Identify which cell holds the provided text, then report its [x, y] central coordinate. 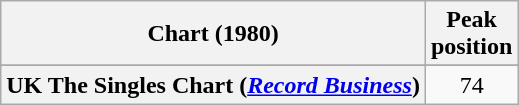
UK The Singles Chart (Record Business) [214, 85]
Chart (1980) [214, 34]
Peakposition [471, 34]
74 [471, 85]
